Return the (x, y) coordinate for the center point of the cell that contains the specified text.  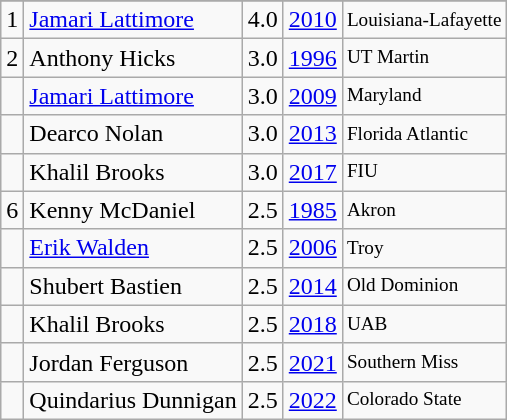
Quindarius Dunnigan (133, 400)
2014 (312, 286)
2013 (312, 134)
2018 (312, 324)
Anthony Hicks (133, 58)
Florida Atlantic (424, 134)
2 (12, 58)
Kenny McDaniel (133, 210)
4.0 (262, 20)
UAB (424, 324)
1996 (312, 58)
1 (12, 20)
Jordan Ferguson (133, 362)
2021 (312, 362)
1985 (312, 210)
Old Dominion (424, 286)
Louisiana-Lafayette (424, 20)
Shubert Bastien (133, 286)
Colorado State (424, 400)
2010 (312, 20)
Akron (424, 210)
2017 (312, 172)
Dearco Nolan (133, 134)
2009 (312, 96)
Troy (424, 248)
6 (12, 210)
Southern Miss (424, 362)
2006 (312, 248)
2022 (312, 400)
Erik Walden (133, 248)
UT Martin (424, 58)
Maryland (424, 96)
FIU (424, 172)
